For the text-containing cell, return its midpoint in [X, Y] coordinate format. 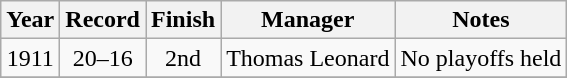
1911 [30, 58]
20–16 [103, 58]
2nd [184, 58]
Notes [481, 20]
No playoffs held [481, 58]
Year [30, 20]
Thomas Leonard [308, 58]
Finish [184, 20]
Record [103, 20]
Manager [308, 20]
